Return (x, y) of the center of cell containing provided text 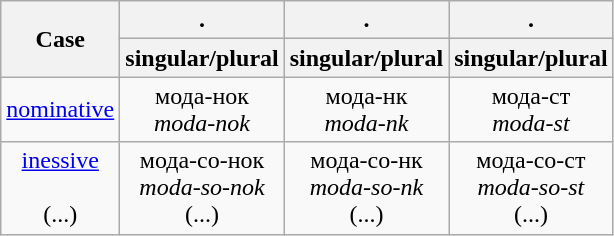
nominative (60, 110)
мода-нк moda-nk (366, 110)
мода-со-нк moda-so-nk (...) (366, 188)
inessive (...) (60, 188)
Case (60, 39)
мода-ст moda-st (531, 110)
мода-со-нoк moda-so-nok (...) (202, 188)
мода-со-ст moda-so-st (...) (531, 188)
мода-нoк moda-nok (202, 110)
